Extract the (X, Y) coordinate from the center of the cell holding the provided text.  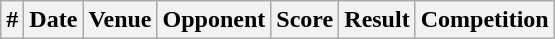
Result (377, 20)
# (12, 20)
Competition (484, 20)
Date (54, 20)
Score (305, 20)
Opponent (214, 20)
Venue (120, 20)
